Return (X, Y) of the center of cell containing provided text 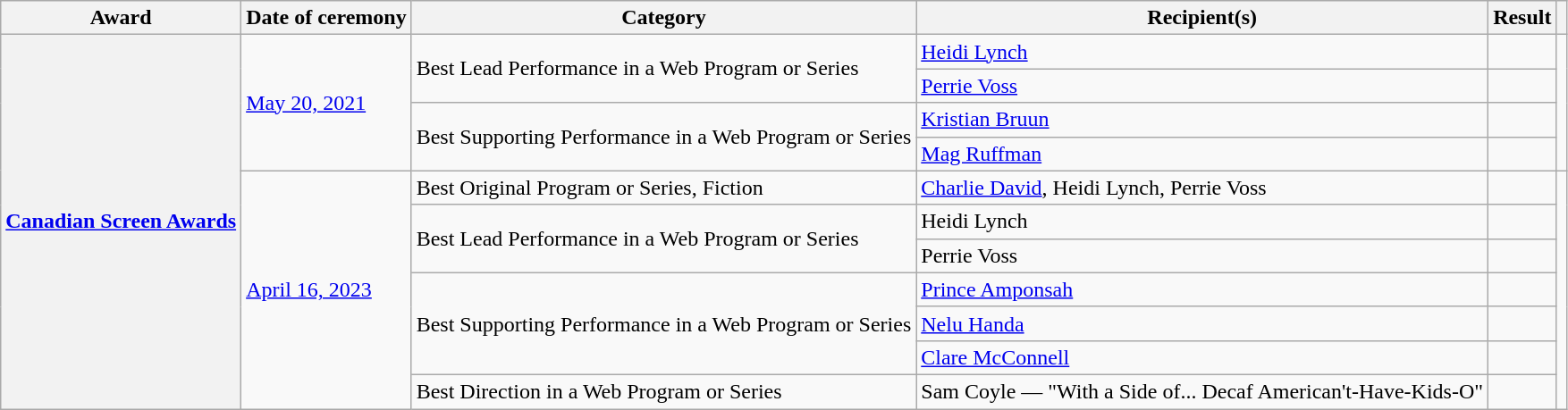
Award (122, 18)
Prince Amponsah (1202, 289)
Nelu Handa (1202, 323)
Sam Coyle — "With a Side of... Decaf American't-Have-Kids-O" (1202, 391)
Date of ceremony (327, 18)
Best Direction in a Web Program or Series (663, 391)
Recipient(s) (1202, 18)
Kristian Bruun (1202, 120)
Category (663, 18)
April 16, 2023 (327, 289)
Charlie David, Heidi Lynch, Perrie Voss (1202, 188)
Clare McConnell (1202, 357)
May 20, 2021 (327, 103)
Best Original Program or Series, Fiction (663, 188)
Result (1522, 18)
Canadian Screen Awards (122, 222)
Mag Ruffman (1202, 154)
